Scan for the cell matching the given text and deliver its (X, Y) coordinate at center. 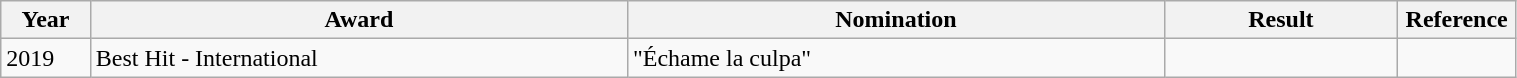
Result (1282, 20)
Award (358, 20)
Best Hit - International (358, 58)
2019 (46, 58)
Reference (1456, 20)
Year (46, 20)
Nomination (896, 20)
"Échame la culpa" (896, 58)
